Capture the cell that displays the provided text and extract its [X, Y] central coordinate. 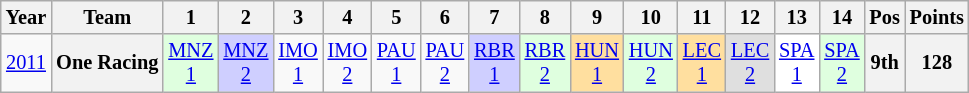
13 [796, 17]
1 [190, 17]
PAU1 [396, 63]
14 [842, 17]
10 [651, 17]
LEC2 [750, 63]
Points [937, 17]
5 [396, 17]
One Racing [107, 63]
9th [885, 63]
6 [446, 17]
MNZ1 [190, 63]
IMO1 [298, 63]
Pos [885, 17]
RBR2 [545, 63]
Team [107, 17]
MNZ2 [246, 63]
12 [750, 17]
9 [597, 17]
IMO2 [348, 63]
11 [702, 17]
7 [494, 17]
2011 [26, 63]
SPA2 [842, 63]
2 [246, 17]
4 [348, 17]
8 [545, 17]
HUN2 [651, 63]
128 [937, 63]
3 [298, 17]
RBR1 [494, 63]
Year [26, 17]
PAU2 [446, 63]
LEC1 [702, 63]
HUN1 [597, 63]
SPA1 [796, 63]
